Return the (X, Y) coordinate for the center point of the cell that contains the specified text.  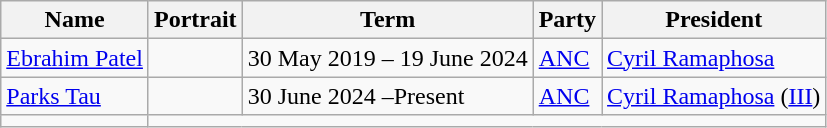
Name (75, 20)
Term (388, 20)
Cyril Ramaphosa (714, 58)
30 June 2024 –Present (388, 96)
30 May 2019 – 19 June 2024 (388, 58)
Cyril Ramaphosa (III) (714, 96)
Portrait (195, 20)
Party (567, 20)
President (714, 20)
Ebrahim Patel (75, 58)
Parks Tau (75, 96)
